Identify which cell holds the provided text, then report its (x, y) central coordinate. 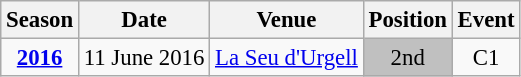
Season (40, 20)
Event (486, 20)
2016 (40, 58)
La Seu d'Urgell (286, 58)
Date (144, 20)
2nd (408, 58)
Venue (286, 20)
11 June 2016 (144, 58)
Position (408, 20)
C1 (486, 58)
